For the text-containing cell, return its midpoint in (x, y) coordinate format. 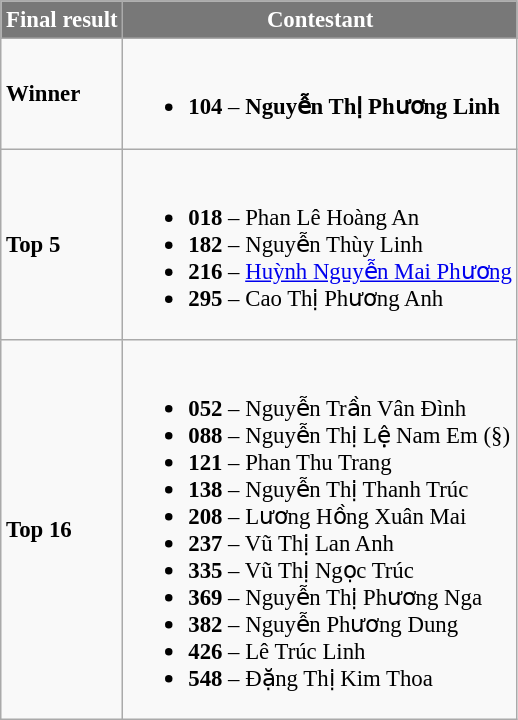
Winner (62, 94)
Final result (62, 20)
Top 5 (62, 244)
Contestant (320, 20)
Top 16 (62, 530)
018 – Phan Lê Hoàng An182 – Nguyễn Thùy Linh216 – Huỳnh Nguyễn Mai Phương295 – Cao Thị Phương Anh (320, 244)
104 – Nguyễn Thị Phương Linh (320, 94)
